For the text-containing cell, return its midpoint in (X, Y) coordinate format. 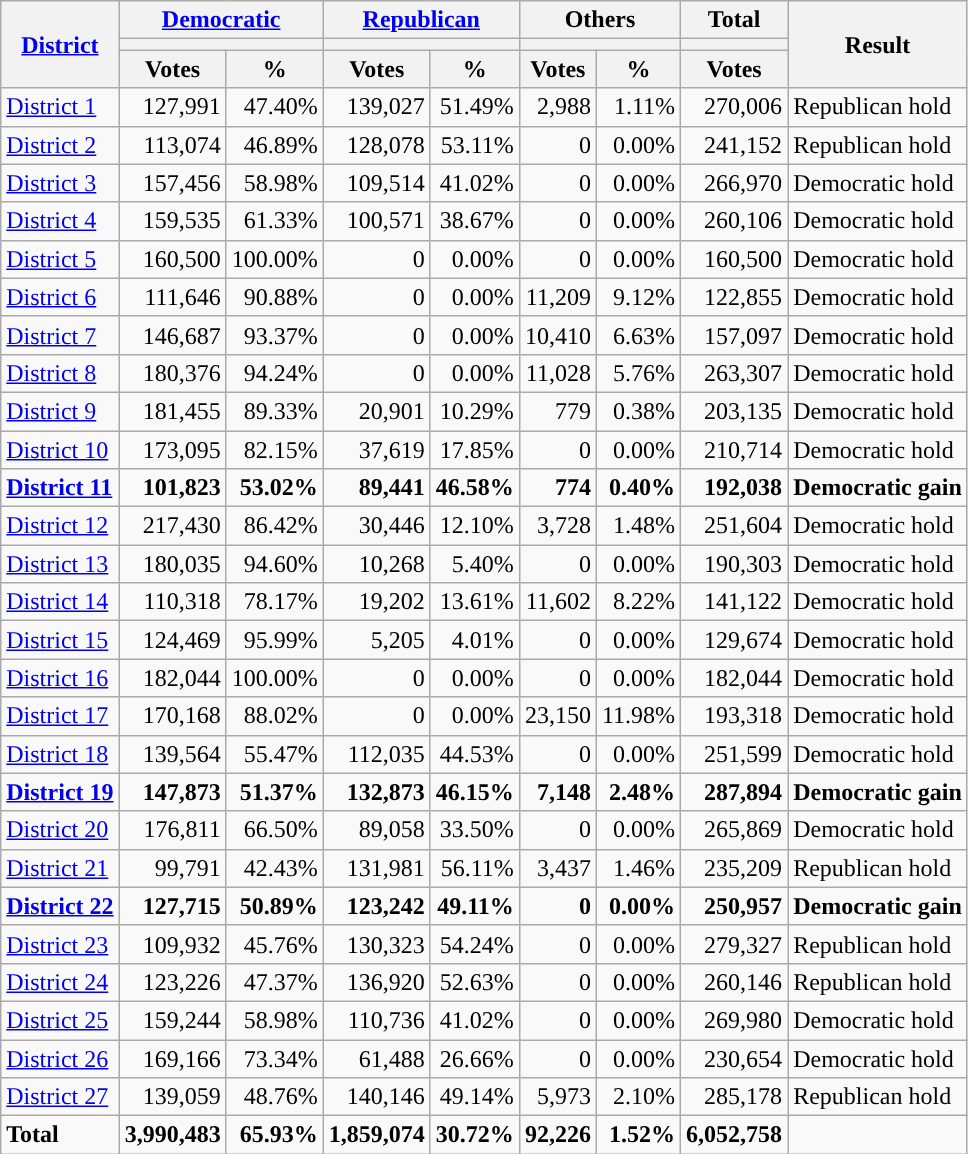
20,901 (376, 411)
District 1 (60, 107)
47.40% (274, 107)
774 (558, 488)
Democratic (221, 20)
District 23 (60, 944)
78.17% (274, 602)
250,957 (734, 906)
37,619 (376, 449)
8.22% (638, 602)
99,791 (172, 868)
13.61% (474, 602)
55.47% (274, 754)
50.89% (274, 906)
130,323 (376, 944)
176,811 (172, 830)
District 12 (60, 526)
49.14% (474, 1097)
190,303 (734, 564)
140,146 (376, 1097)
2.10% (638, 1097)
District 17 (60, 716)
65.93% (274, 1135)
District 18 (60, 754)
129,674 (734, 640)
District (60, 44)
0.38% (638, 411)
Republican (421, 20)
0.40% (638, 488)
5,973 (558, 1097)
3,728 (558, 526)
44.53% (474, 754)
District 8 (60, 373)
779 (558, 411)
47.37% (274, 982)
11,602 (558, 602)
19,202 (376, 602)
159,244 (172, 1020)
230,654 (734, 1059)
38.67% (474, 221)
53.02% (274, 488)
180,035 (172, 564)
45.76% (274, 944)
11,209 (558, 297)
132,873 (376, 792)
192,038 (734, 488)
173,095 (172, 449)
128,078 (376, 145)
139,564 (172, 754)
District 5 (60, 259)
94.60% (274, 564)
52.63% (474, 982)
235,209 (734, 868)
5.76% (638, 373)
51.37% (274, 792)
1.46% (638, 868)
5,205 (376, 640)
123,242 (376, 906)
109,932 (172, 944)
127,715 (172, 906)
270,006 (734, 107)
217,430 (172, 526)
73.34% (274, 1059)
86.42% (274, 526)
3,990,483 (172, 1135)
88.02% (274, 716)
157,456 (172, 183)
170,168 (172, 716)
169,166 (172, 1059)
66.50% (274, 830)
112,035 (376, 754)
33.50% (474, 830)
30.72% (474, 1135)
42.43% (274, 868)
269,980 (734, 1020)
4.01% (474, 640)
District 27 (60, 1097)
113,074 (172, 145)
241,152 (734, 145)
89,058 (376, 830)
10,410 (558, 335)
56.11% (474, 868)
48.76% (274, 1097)
11.98% (638, 716)
District 20 (60, 830)
District 10 (60, 449)
61,488 (376, 1059)
17.85% (474, 449)
3,437 (558, 868)
131,981 (376, 868)
251,604 (734, 526)
141,122 (734, 602)
District 15 (60, 640)
53.11% (474, 145)
95.99% (274, 640)
1,859,074 (376, 1135)
279,327 (734, 944)
District 3 (60, 183)
23,150 (558, 716)
263,307 (734, 373)
287,894 (734, 792)
203,135 (734, 411)
136,920 (376, 982)
2,988 (558, 107)
110,736 (376, 1020)
District 6 (60, 297)
181,455 (172, 411)
193,318 (734, 716)
51.49% (474, 107)
93.37% (274, 335)
District 14 (60, 602)
5.40% (474, 564)
District 9 (60, 411)
139,059 (172, 1097)
10,268 (376, 564)
265,869 (734, 830)
46.15% (474, 792)
District 4 (60, 221)
District 21 (60, 868)
210,714 (734, 449)
7,148 (558, 792)
94.24% (274, 373)
District 26 (60, 1059)
260,106 (734, 221)
District 13 (60, 564)
110,318 (172, 602)
46.89% (274, 145)
1.52% (638, 1135)
123,226 (172, 982)
90.88% (274, 297)
District 2 (60, 145)
10.29% (474, 411)
9.12% (638, 297)
285,178 (734, 1097)
District 19 (60, 792)
6,052,758 (734, 1135)
89.33% (274, 411)
11,028 (558, 373)
District 7 (60, 335)
159,535 (172, 221)
82.15% (274, 449)
26.66% (474, 1059)
139,027 (376, 107)
100,571 (376, 221)
1.48% (638, 526)
111,646 (172, 297)
District 24 (60, 982)
266,970 (734, 183)
61.33% (274, 221)
District 16 (60, 678)
30,446 (376, 526)
251,599 (734, 754)
2.48% (638, 792)
146,687 (172, 335)
Others (600, 20)
92,226 (558, 1135)
12.10% (474, 526)
157,097 (734, 335)
109,514 (376, 183)
89,441 (376, 488)
6.63% (638, 335)
Result (878, 44)
49.11% (474, 906)
127,991 (172, 107)
District 25 (60, 1020)
District 11 (60, 488)
122,855 (734, 297)
260,146 (734, 982)
124,469 (172, 640)
District 22 (60, 906)
180,376 (172, 373)
54.24% (474, 944)
1.11% (638, 107)
101,823 (172, 488)
147,873 (172, 792)
46.58% (474, 488)
